Identify which cell holds the provided text, then report its [X, Y] central coordinate. 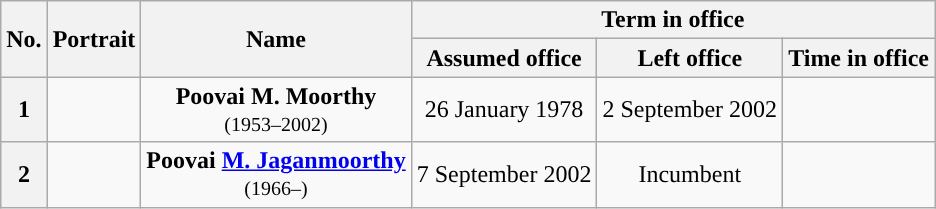
7 September 2002 [504, 174]
2 September 2002 [690, 110]
2 [24, 174]
Poovai M. Jaganmoorthy(1966–) [276, 174]
Time in office [859, 58]
Incumbent [690, 174]
Portrait [94, 39]
1 [24, 110]
Left office [690, 58]
Name [276, 39]
Term in office [672, 20]
Poovai M. Moorthy(1953–2002) [276, 110]
No. [24, 39]
26 January 1978 [504, 110]
Assumed office [504, 58]
